Identify which cell holds the provided text, then report its (X, Y) central coordinate. 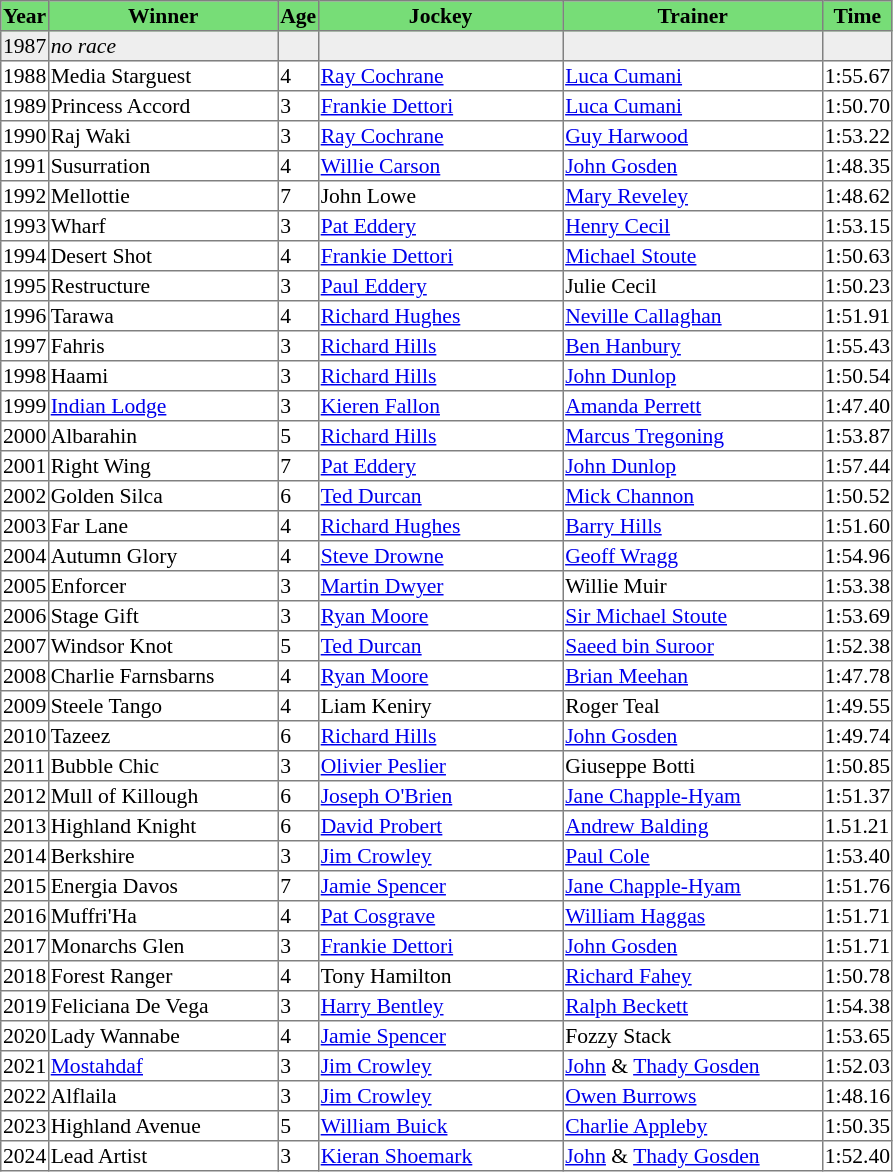
Winner (163, 16)
Roger Teal (693, 706)
Saeed bin Suroor (693, 646)
1:50.54 (857, 376)
1:50.85 (857, 766)
2021 (25, 1066)
2017 (25, 946)
Haami (163, 376)
2013 (25, 826)
Time (857, 16)
1:51.37 (857, 796)
1991 (25, 166)
Year (25, 16)
1:50.23 (857, 286)
Tazeez (163, 736)
2023 (25, 1126)
2022 (25, 1096)
Age (298, 16)
1:55.67 (857, 76)
2005 (25, 586)
Mostahdaf (163, 1066)
Tarawa (163, 316)
Julie Cecil (693, 286)
1:48.16 (857, 1096)
Paul Eddery (440, 286)
Susurration (163, 166)
1:47.78 (857, 676)
2000 (25, 436)
1996 (25, 316)
1998 (25, 376)
Media Starguest (163, 76)
Monarchs Glen (163, 946)
Ralph Beckett (693, 1006)
Forest Ranger (163, 976)
2004 (25, 556)
Highland Avenue (163, 1126)
Autumn Glory (163, 556)
Charlie Farnsbarns (163, 676)
Tony Hamilton (440, 976)
Highland Knight (163, 826)
Energia Davos (163, 886)
Stage Gift (163, 616)
Wharf (163, 226)
2015 (25, 886)
Geoff Wragg (693, 556)
1:51.60 (857, 526)
Windsor Knot (163, 646)
1:53.40 (857, 856)
Harry Bentley (440, 1006)
Raj Waki (163, 136)
Jockey (440, 16)
1:52.38 (857, 646)
William Buick (440, 1126)
2019 (25, 1006)
2001 (25, 466)
Desert Shot (163, 256)
2020 (25, 1036)
2018 (25, 976)
Enforcer (163, 586)
1:50.35 (857, 1126)
1:53.65 (857, 1036)
2011 (25, 766)
no race (163, 46)
1:53.38 (857, 586)
Alflaila (163, 1096)
2008 (25, 676)
1:49.55 (857, 706)
Marcus Tregoning (693, 436)
Trainer (693, 16)
Fahris (163, 346)
Golden Silca (163, 496)
Restructure (163, 286)
Neville Callaghan (693, 316)
1:50.70 (857, 106)
Berkshire (163, 856)
2009 (25, 706)
Muffri'Ha (163, 916)
Bubble Chic (163, 766)
Andrew Balding (693, 826)
1:48.62 (857, 196)
2014 (25, 856)
1988 (25, 76)
1:54.38 (857, 1006)
Right Wing (163, 466)
Ben Hanbury (693, 346)
1:50.63 (857, 256)
1:53.15 (857, 226)
Willie Muir (693, 586)
2010 (25, 736)
Fozzy Stack (693, 1036)
1:53.69 (857, 616)
1:54.96 (857, 556)
1:51.91 (857, 316)
1:52.03 (857, 1066)
Kieran Shoemark (440, 1156)
Guy Harwood (693, 136)
Richard Fahey (693, 976)
1:49.74 (857, 736)
1:51.76 (857, 886)
1:50.78 (857, 976)
1999 (25, 406)
1.51.21 (857, 826)
2016 (25, 916)
1:52.40 (857, 1156)
2003 (25, 526)
1997 (25, 346)
Barry Hills (693, 526)
Lady Wannabe (163, 1036)
John Lowe (440, 196)
Mary Reveley (693, 196)
2002 (25, 496)
1:55.43 (857, 346)
1:48.35 (857, 166)
1994 (25, 256)
David Probert (440, 826)
2024 (25, 1156)
Feliciana De Vega (163, 1006)
Brian Meehan (693, 676)
1989 (25, 106)
Steve Drowne (440, 556)
William Haggas (693, 916)
Indian Lodge (163, 406)
Albarahin (163, 436)
1990 (25, 136)
1:57.44 (857, 466)
Giuseppe Botti (693, 766)
Owen Burrows (693, 1096)
Steele Tango (163, 706)
Kieren Fallon (440, 406)
2007 (25, 646)
Joseph O'Brien (440, 796)
1:53.22 (857, 136)
Olivier Peslier (440, 766)
Mull of Killough (163, 796)
Mellottie (163, 196)
1995 (25, 286)
1:47.40 (857, 406)
Martin Dwyer (440, 586)
Henry Cecil (693, 226)
1992 (25, 196)
Charlie Appleby (693, 1126)
Mick Channon (693, 496)
1987 (25, 46)
Lead Artist (163, 1156)
Willie Carson (440, 166)
Michael Stoute (693, 256)
Sir Michael Stoute (693, 616)
2012 (25, 796)
1:53.87 (857, 436)
1993 (25, 226)
Princess Accord (163, 106)
Pat Cosgrave (440, 916)
2006 (25, 616)
Liam Keniry (440, 706)
Far Lane (163, 526)
Amanda Perrett (693, 406)
1:50.52 (857, 496)
Paul Cole (693, 856)
